Detect which cell encompasses the target text, then output its [x, y] center coordinate. 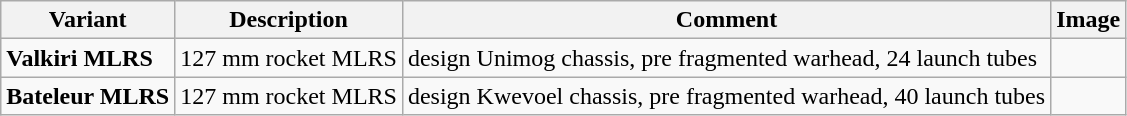
Comment [726, 20]
Image [1088, 20]
Valkiri MLRS [88, 58]
design Kwevoel chassis, pre fragmented warhead, 40 launch tubes [726, 96]
Variant [88, 20]
design Unimog chassis, pre fragmented warhead, 24 launch tubes [726, 58]
Bateleur MLRS [88, 96]
Description [289, 20]
